Pinpoint the cell where the given text exists, returning its (X, Y) midpoint coordinate. 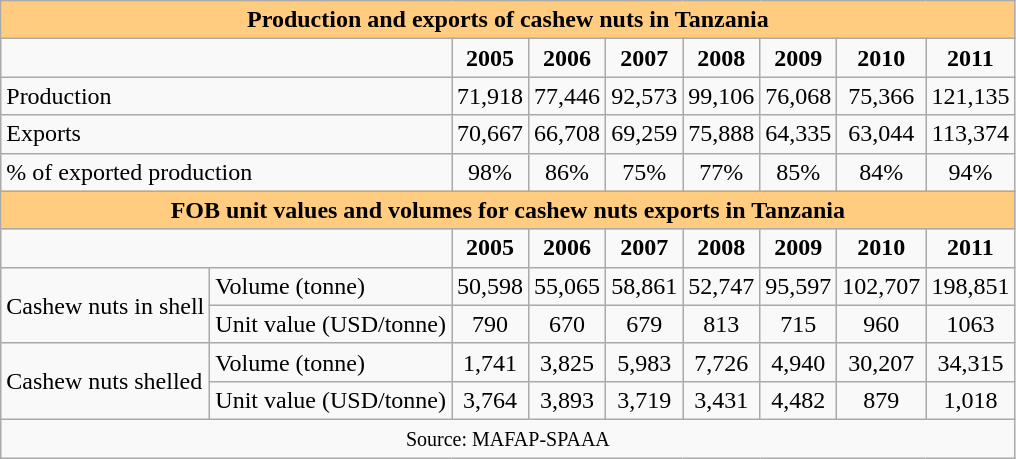
813 (722, 324)
55,065 (568, 286)
Cashew nuts in shell (106, 305)
75,888 (722, 134)
3,719 (644, 400)
3,893 (568, 400)
76,068 (798, 96)
77,446 (568, 96)
960 (882, 324)
3,825 (568, 362)
77% (722, 172)
7,726 (722, 362)
670 (568, 324)
FOB unit values and volumes for cashew nuts exports in Tanzania (508, 210)
879 (882, 400)
715 (798, 324)
52,747 (722, 286)
679 (644, 324)
92,573 (644, 96)
99,106 (722, 96)
75,366 (882, 96)
102,707 (882, 286)
50,598 (490, 286)
1,018 (970, 400)
Exports (226, 134)
66,708 (568, 134)
Production and exports of cashew nuts in Tanzania (508, 20)
1,741 (490, 362)
3,764 (490, 400)
86% (568, 172)
4,482 (798, 400)
71,918 (490, 96)
58,861 (644, 286)
94% (970, 172)
69,259 (644, 134)
198,851 (970, 286)
63,044 (882, 134)
64,335 (798, 134)
Production (226, 96)
4,940 (798, 362)
121,135 (970, 96)
30,207 (882, 362)
1063 (970, 324)
Source: MAFAP-SPAAA (508, 438)
34,315 (970, 362)
95,597 (798, 286)
75% (644, 172)
113,374 (970, 134)
84% (882, 172)
3,431 (722, 400)
98% (490, 172)
85% (798, 172)
790 (490, 324)
70,667 (490, 134)
Cashew nuts shelled (106, 381)
% of exported production (226, 172)
5,983 (644, 362)
